Find where the given text appears and provide that cell's center as (x, y) coordinate. 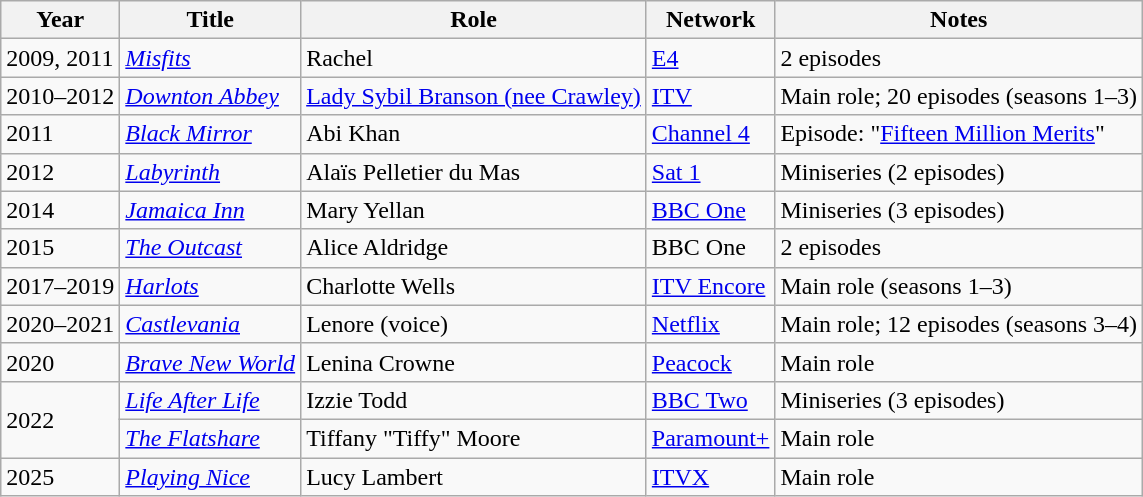
Alice Aldridge (474, 248)
Downton Abbey (210, 96)
Peacock (710, 362)
Alaïs Pelletier du Mas (474, 172)
ITV (710, 96)
Jamaica Inn (210, 210)
Charlotte Wells (474, 286)
Lucy Lambert (474, 477)
2010–2012 (60, 96)
The Flatshare (210, 438)
Labyrinth (210, 172)
The Outcast (210, 248)
Episode: "Fifteen Million Merits" (959, 134)
E4 (710, 58)
2015 (60, 248)
Tiffany "Tiffy" Moore (474, 438)
2014 (60, 210)
Lenore (voice) (474, 324)
2009, 2011 (60, 58)
Playing Nice (210, 477)
Lady Sybil Branson (nee Crawley) (474, 96)
2012 (60, 172)
Izzie Todd (474, 400)
2020–2021 (60, 324)
Lenina Crowne (474, 362)
Main role (seasons 1–3) (959, 286)
Paramount+ (710, 438)
Main role; 20 episodes (seasons 1–3) (959, 96)
Mary Yellan (474, 210)
BBC Two (710, 400)
Abi Khan (474, 134)
Main role; 12 episodes (seasons 3–4) (959, 324)
Castlevania (210, 324)
Netflix (710, 324)
2022 (60, 419)
Life After Life (210, 400)
Sat 1 (710, 172)
Notes (959, 20)
ITV Encore (710, 286)
2017–2019 (60, 286)
Misfits (210, 58)
Channel 4 (710, 134)
Brave New World (210, 362)
Rachel (474, 58)
Title (210, 20)
ITVX (710, 477)
2025 (60, 477)
Role (474, 20)
2011 (60, 134)
2020 (60, 362)
Network (710, 20)
Year (60, 20)
Harlots (210, 286)
Miniseries (2 episodes) (959, 172)
Black Mirror (210, 134)
